Find where the given text appears and provide that cell's center as (x, y) coordinate. 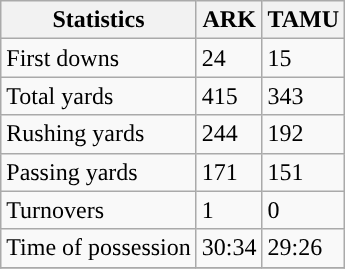
Passing yards (99, 172)
24 (229, 58)
Turnovers (99, 210)
29:26 (304, 248)
Total yards (99, 96)
TAMU (304, 20)
Statistics (99, 20)
151 (304, 172)
1 (229, 210)
415 (229, 96)
30:34 (229, 248)
171 (229, 172)
Rushing yards (99, 134)
192 (304, 134)
244 (229, 134)
First downs (99, 58)
ARK (229, 20)
0 (304, 210)
Time of possession (99, 248)
15 (304, 58)
343 (304, 96)
